Scan for the cell matching the given text and deliver its (x, y) coordinate at center. 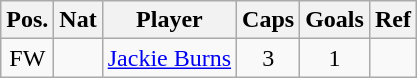
Jackie Burns (169, 58)
Player (169, 20)
1 (335, 58)
Caps (268, 20)
Pos. (28, 20)
FW (28, 58)
3 (268, 58)
Nat (78, 20)
Goals (335, 20)
Ref (392, 20)
